Detect which cell encompasses the target text, then output its (x, y) center coordinate. 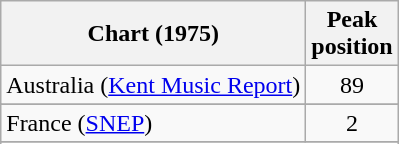
Chart (1975) (154, 34)
Australia (Kent Music Report) (154, 85)
France (SNEP) (154, 123)
Peak position (352, 34)
2 (352, 123)
89 (352, 85)
